Find where the given text appears and provide that cell's center as [X, Y] coordinate. 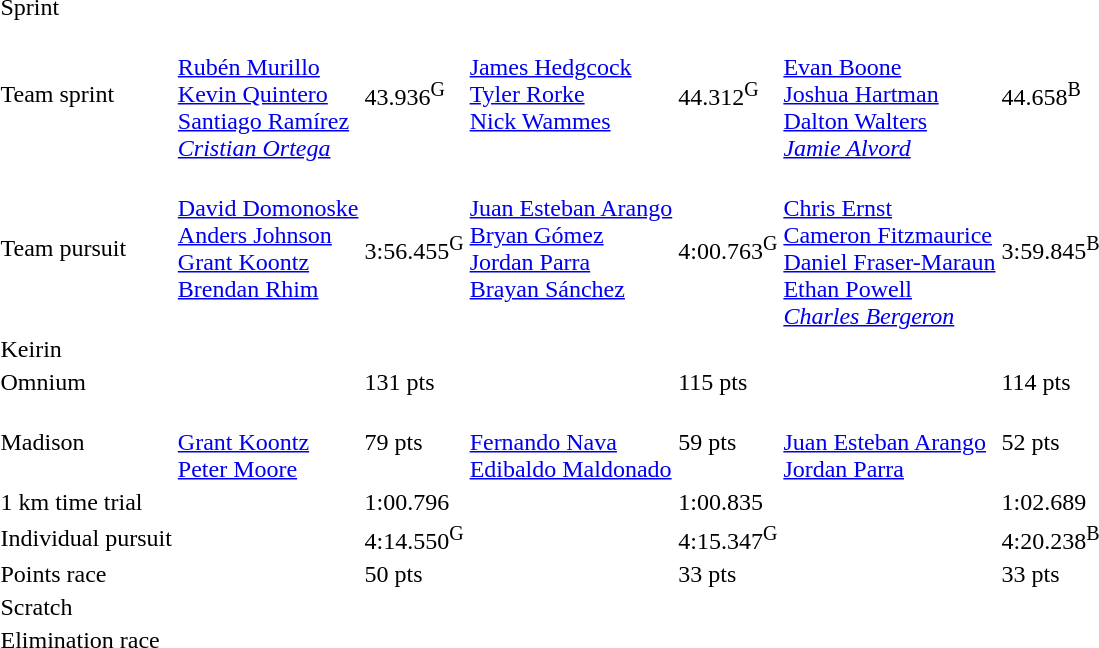
44.312G [728, 94]
59 pts [728, 442]
4:14.550G [414, 538]
50 pts [414, 574]
Grant KoontzPeter Moore [268, 442]
4:15.347G [728, 538]
David DomonoskeAnders JohnsonGrant KoontzBrendan Rhim [268, 248]
1:00.796 [414, 502]
Evan BooneJoshua HartmanDalton WaltersJamie Alvord [890, 94]
43.936G [414, 94]
33 pts [728, 574]
Juan Esteban ArangoBryan GómezJordan ParraBrayan Sánchez [571, 248]
115 pts [728, 382]
Fernando NavaEdibaldo Maldonado [571, 442]
79 pts [414, 442]
3:56.455G [414, 248]
Rubén MurilloKevin QuinteroSantiago RamírezCristian Ortega [268, 94]
Chris ErnstCameron FitzmauriceDaniel Fraser-MaraunEthan PowellCharles Bergeron [890, 248]
1:00.835 [728, 502]
Juan Esteban ArangoJordan Parra [890, 442]
James HedgcockTyler RorkeNick Wammes [571, 94]
131 pts [414, 382]
4:00.763G [728, 248]
